Identify which cell holds the provided text, then report its [X, Y] central coordinate. 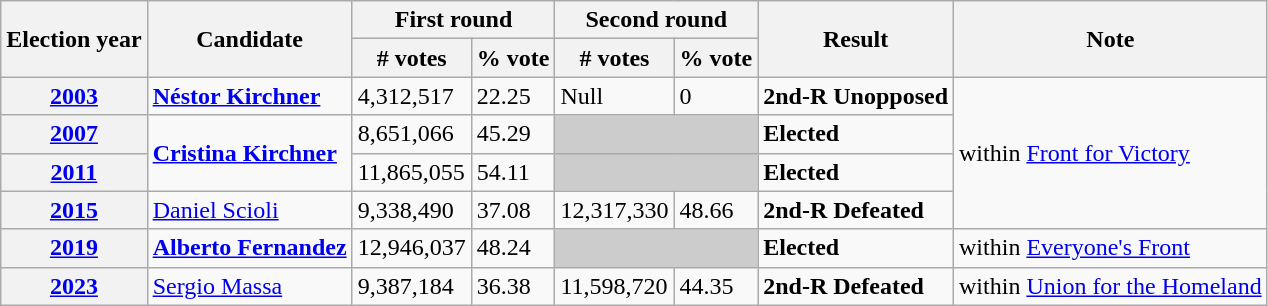
12,946,037 [412, 248]
Alberto Fernandez [250, 248]
within Front for Victory [1111, 153]
9,338,490 [412, 210]
2003 [74, 96]
8,651,066 [412, 134]
44.35 [716, 286]
2nd-R Unopposed [856, 96]
36.38 [513, 286]
0 [716, 96]
Sergio Massa [250, 286]
First round [454, 20]
2019 [74, 248]
2011 [74, 172]
Null [614, 96]
9,387,184 [412, 286]
2023 [74, 286]
11,598,720 [614, 286]
Néstor Kirchner [250, 96]
Note [1111, 39]
Result [856, 39]
12,317,330 [614, 210]
11,865,055 [412, 172]
54.11 [513, 172]
Election year [74, 39]
Second round [656, 20]
37.08 [513, 210]
48.66 [716, 210]
45.29 [513, 134]
Daniel Scioli [250, 210]
within Everyone's Front [1111, 248]
Cristina Kirchner [250, 153]
2007 [74, 134]
4,312,517 [412, 96]
within Union for the Homeland [1111, 286]
Candidate [250, 39]
2015 [74, 210]
22.25 [513, 96]
48.24 [513, 248]
